Extract the [X, Y] coordinate from the center of the cell holding the provided text.  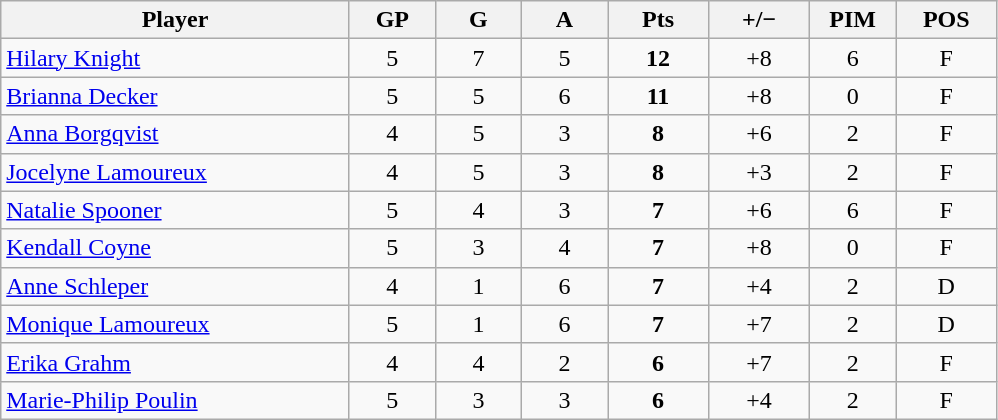
12 [658, 58]
Natalie Spooner [176, 210]
Player [176, 20]
Anne Schleper [176, 286]
Kendall Coyne [176, 248]
PIM [853, 20]
Erika Grahm [176, 362]
Jocelyne Lamoureux [176, 172]
A [564, 20]
POS [946, 20]
Marie-Philip Poulin [176, 400]
11 [658, 96]
Brianna Decker [176, 96]
+3 [760, 172]
Pts [658, 20]
Monique Lamoureux [176, 324]
Hilary Knight [176, 58]
Anna Borgqvist [176, 134]
G [478, 20]
+/− [760, 20]
GP [392, 20]
